Pinpoint the cell where the given text exists, returning its [x, y] midpoint coordinate. 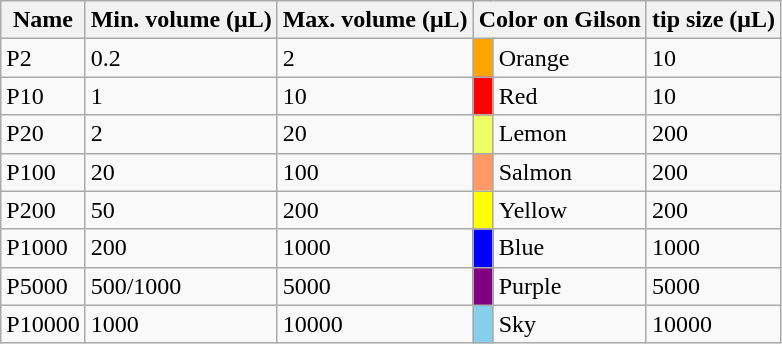
Purple [570, 286]
P5000 [43, 286]
Red [570, 96]
P200 [43, 210]
P10 [43, 96]
Max. volume (μL) [375, 20]
1 [181, 96]
50 [181, 210]
500/1000 [181, 286]
Lemon [570, 134]
Blue [570, 248]
P100 [43, 172]
Name [43, 20]
0.2 [181, 58]
P20 [43, 134]
tip size (μL) [713, 20]
100 [375, 172]
P10000 [43, 324]
Salmon [570, 172]
Min. volume (μL) [181, 20]
Orange [570, 58]
P1000 [43, 248]
Color on Gilson [560, 20]
P2 [43, 58]
Sky [570, 324]
Yellow [570, 210]
